Capture the cell that displays the provided text and extract its (X, Y) central coordinate. 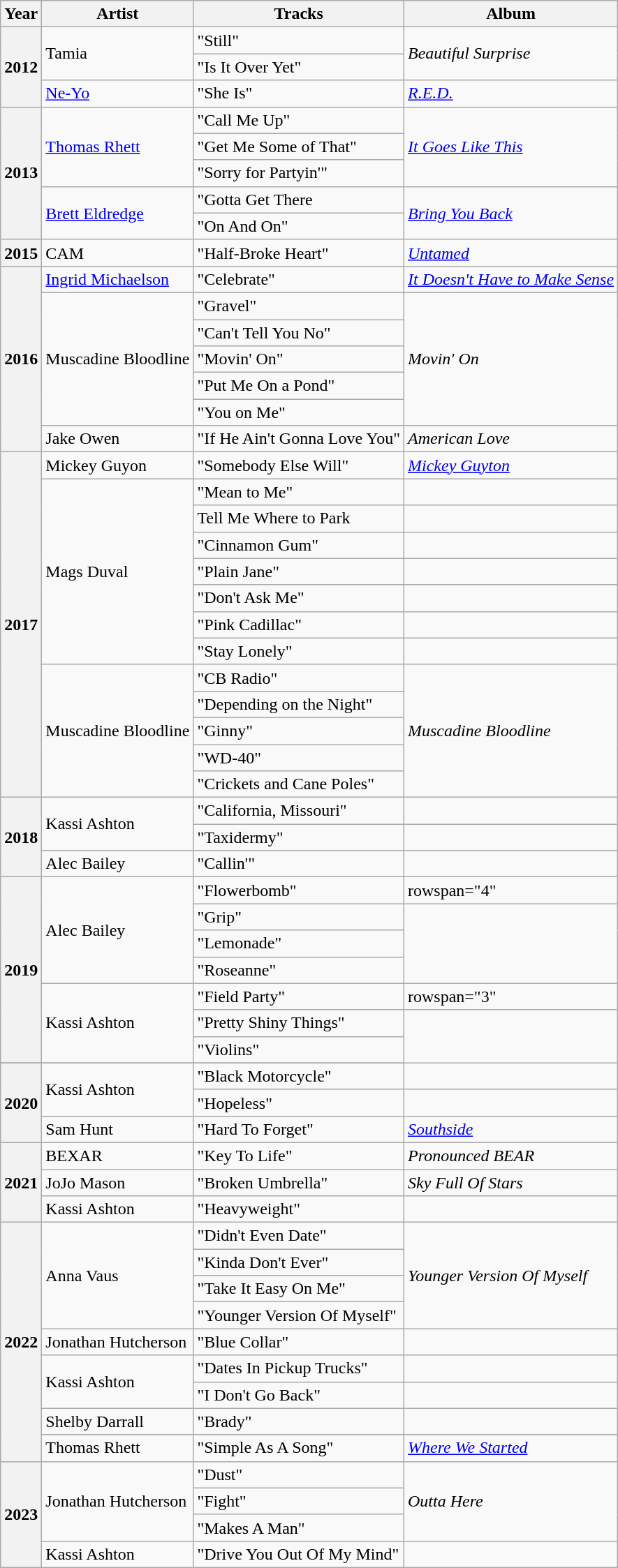
"Is It Over Yet" (299, 67)
Shelby Darrall (117, 1421)
Mags Duval (117, 572)
"Gotta Get There (299, 200)
Album (510, 14)
"Didn't Even Date" (299, 1236)
JoJo Mason (117, 1183)
"California, Missouri" (299, 811)
Sky Full Of Stars (510, 1183)
"Call Me Up" (299, 120)
"Key To Life" (299, 1156)
"Roseanne" (299, 970)
"Younger Version Of Myself" (299, 1315)
"Grip" (299, 917)
Outta Here (510, 1501)
"Makes A Man" (299, 1528)
"Broken Umbrella" (299, 1183)
"She Is" (299, 94)
"Celebrate" (299, 279)
"Flowerbomb" (299, 890)
Mickey Guyon (117, 465)
Ne-Yo (117, 94)
"Get Me Some of That" (299, 147)
"Gravel" (299, 306)
"Don't Ask Me" (299, 598)
"Take It Easy On Me" (299, 1289)
2017 (21, 625)
"Pretty Shiny Things" (299, 1023)
Year (21, 14)
Jake Owen (117, 439)
"Still" (299, 40)
"Plain Jane" (299, 572)
American Love (510, 439)
Tracks (299, 14)
Artist (117, 14)
2023 (21, 1514)
"If He Ain't Gonna Love You" (299, 439)
"Heavyweight" (299, 1209)
"Cinnamon Gum" (299, 545)
2016 (21, 359)
"Somebody Else Will" (299, 465)
2015 (21, 253)
"Brady" (299, 1421)
CAM (117, 253)
"You on Me" (299, 412)
Brett Eldredge (117, 213)
2021 (21, 1182)
2012 (21, 67)
"Depending on the Night" (299, 704)
Anna Vaus (117, 1276)
"Hard To Forget" (299, 1129)
"Black Motorcycle" (299, 1076)
"Mean to Me" (299, 492)
rowspan="4" (510, 890)
"Field Party" (299, 996)
"Movin' On" (299, 359)
R.E.D. (510, 94)
Beautiful Surprise (510, 54)
"Blue Collar" (299, 1342)
"Simple As A Song" (299, 1448)
rowspan="3" (510, 996)
"CB Radio" (299, 678)
Mickey Guyton (510, 465)
Untamed (510, 253)
"Dust" (299, 1474)
"Callin'" (299, 864)
2020 (21, 1103)
"Sorry for Partyin'" (299, 173)
"Kinda Don't Ever" (299, 1262)
"Drive You Out Of My Mind" (299, 1554)
It Doesn't Have to Make Sense (510, 279)
"Hopeless" (299, 1103)
"On And On" (299, 226)
"Put Me On a Pond" (299, 386)
Tamia (117, 54)
Southside (510, 1129)
Movin' On (510, 359)
"Crickets and Cane Poles" (299, 784)
2018 (21, 837)
BEXAR (117, 1156)
"Taxidermy" (299, 837)
2022 (21, 1343)
"I Don't Go Back" (299, 1395)
"Ginny" (299, 731)
"Half-Broke Heart" (299, 253)
It Goes Like This (510, 147)
"WD-40" (299, 757)
"Pink Cadillac" (299, 625)
"Lemonade" (299, 943)
Pronounced BEAR (510, 1156)
"Can't Tell You No" (299, 333)
Sam Hunt (117, 1129)
"Fight" (299, 1501)
Bring You Back (510, 213)
Younger Version Of Myself (510, 1276)
Tell Me Where to Park (299, 518)
2019 (21, 970)
2013 (21, 173)
"Violins" (299, 1050)
"Stay Lonely" (299, 651)
"Dates In Pickup Trucks" (299, 1368)
Ingrid Michaelson (117, 279)
Where We Started (510, 1448)
